Provide the (X, Y) coordinate of the cell's center where the given text is located.  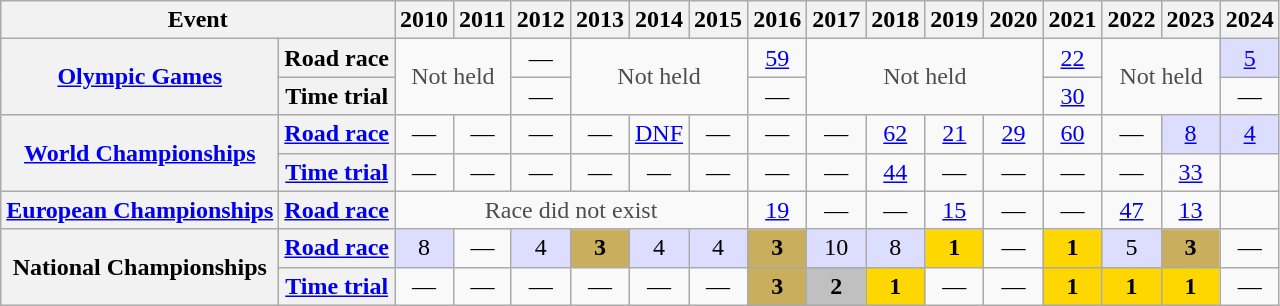
2011 (483, 20)
DNF (658, 134)
2012 (540, 20)
Olympic Games (140, 77)
National Championships (140, 267)
2016 (778, 20)
29 (1014, 134)
2010 (424, 20)
2013 (600, 20)
2022 (1132, 20)
47 (1132, 210)
10 (836, 248)
World Championships (140, 153)
33 (1190, 172)
2015 (718, 20)
2024 (1250, 20)
Race did not exist (572, 210)
Event (198, 20)
2021 (1072, 20)
2018 (896, 20)
13 (1190, 210)
European Championships (140, 210)
19 (778, 210)
22 (1072, 58)
44 (896, 172)
15 (954, 210)
59 (778, 58)
62 (896, 134)
2017 (836, 20)
2020 (1014, 20)
2023 (1190, 20)
2 (836, 286)
2019 (954, 20)
21 (954, 134)
30 (1072, 96)
60 (1072, 134)
2014 (658, 20)
